Return (x, y) of the center of cell containing provided text 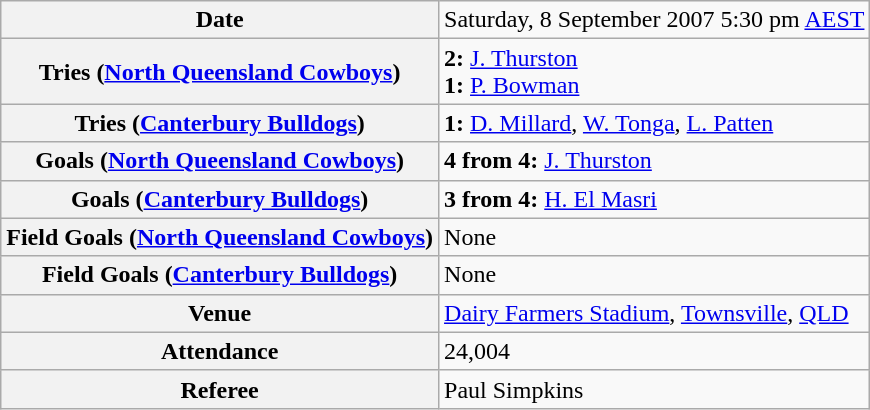
Venue (220, 313)
Tries (Canterbury Bulldogs) (220, 123)
2: J. Thurston 1: P. Bowman (654, 72)
Date (220, 20)
24,004 (654, 351)
Goals (North Queensland Cowboys) (220, 161)
4 from 4: J. Thurston (654, 161)
3 from 4: H. El Masri (654, 199)
Goals (Canterbury Bulldogs) (220, 199)
Referee (220, 389)
Saturday, 8 September 2007 5:30 pm AEST (654, 20)
Field Goals (North Queensland Cowboys) (220, 237)
Dairy Farmers Stadium, Townsville, QLD (654, 313)
Tries (North Queensland Cowboys) (220, 72)
Paul Simpkins (654, 389)
1: D. Millard, W. Tonga, L. Patten (654, 123)
Field Goals (Canterbury Bulldogs) (220, 275)
Attendance (220, 351)
